Identify which cell holds the provided text, then report its [X, Y] central coordinate. 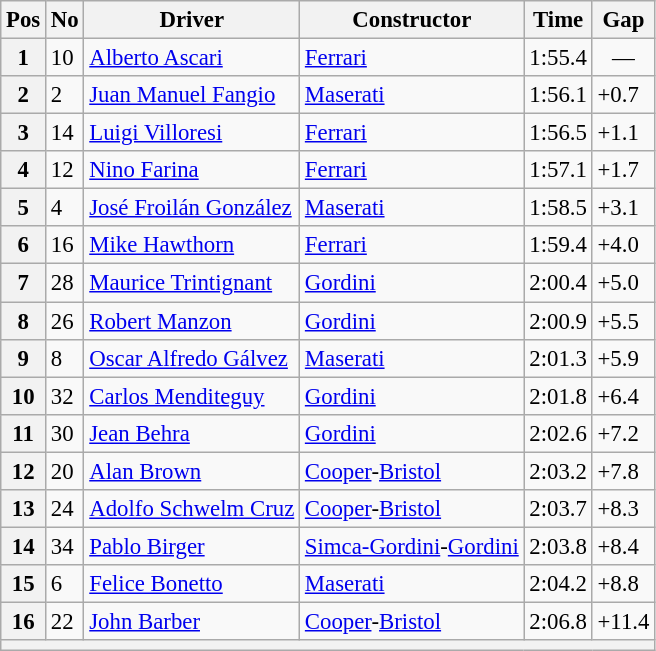
Pos [24, 20]
José Froilán González [192, 208]
+0.7 [623, 95]
5 [24, 208]
Alan Brown [192, 471]
30 [65, 433]
2:03.2 [558, 471]
3 [24, 133]
Mike Hawthorn [192, 245]
+6.4 [623, 396]
Nino Farina [192, 170]
Jean Behra [192, 433]
Robert Manzon [192, 321]
— [623, 58]
26 [65, 321]
Driver [192, 20]
1:58.5 [558, 208]
1:56.5 [558, 133]
+8.3 [623, 509]
20 [65, 471]
Simca-Gordini-Gordini [412, 546]
2:00.4 [558, 283]
1:55.4 [558, 58]
2:06.8 [558, 621]
2:01.3 [558, 358]
Alberto Ascari [192, 58]
15 [24, 584]
Constructor [412, 20]
Time [558, 20]
Maurice Trintignant [192, 283]
Carlos Menditeguy [192, 396]
2:03.7 [558, 509]
1:56.1 [558, 95]
32 [65, 396]
1:59.4 [558, 245]
2:03.8 [558, 546]
2:02.6 [558, 433]
2:01.8 [558, 396]
28 [65, 283]
Felice Bonetto [192, 584]
2:00.9 [558, 321]
Adolfo Schwelm Cruz [192, 509]
1:57.1 [558, 170]
2:04.2 [558, 584]
+8.8 [623, 584]
11 [24, 433]
22 [65, 621]
+8.4 [623, 546]
+11.4 [623, 621]
13 [24, 509]
9 [24, 358]
24 [65, 509]
+1.7 [623, 170]
34 [65, 546]
+7.8 [623, 471]
Juan Manuel Fangio [192, 95]
1 [24, 58]
Luigi Villoresi [192, 133]
John Barber [192, 621]
No [65, 20]
+1.1 [623, 133]
+4.0 [623, 245]
+5.9 [623, 358]
Oscar Alfredo Gálvez [192, 358]
+3.1 [623, 208]
Pablo Birger [192, 546]
Gap [623, 20]
+7.2 [623, 433]
+5.5 [623, 321]
7 [24, 283]
+5.0 [623, 283]
